For the text-containing cell, return its midpoint in (x, y) coordinate format. 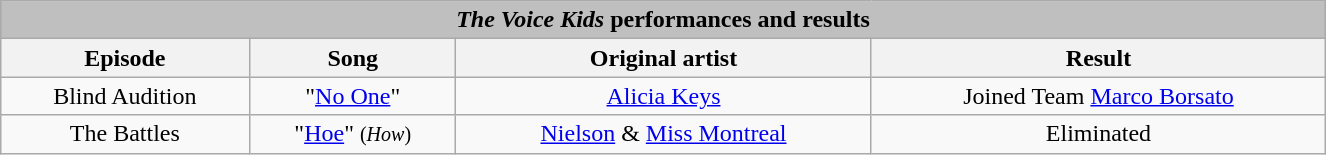
"Hoe" (How) (353, 134)
Alicia Keys (664, 96)
Song (353, 58)
Blind Audition (124, 96)
The Voice Kids performances and results (663, 20)
Result (1098, 58)
Eliminated (1098, 134)
Episode (124, 58)
Nielson & Miss Montreal (664, 134)
Original artist (664, 58)
Joined Team Marco Borsato (1098, 96)
"No One" (353, 96)
The Battles (124, 134)
